Capture the cell that displays the provided text and extract its (x, y) central coordinate. 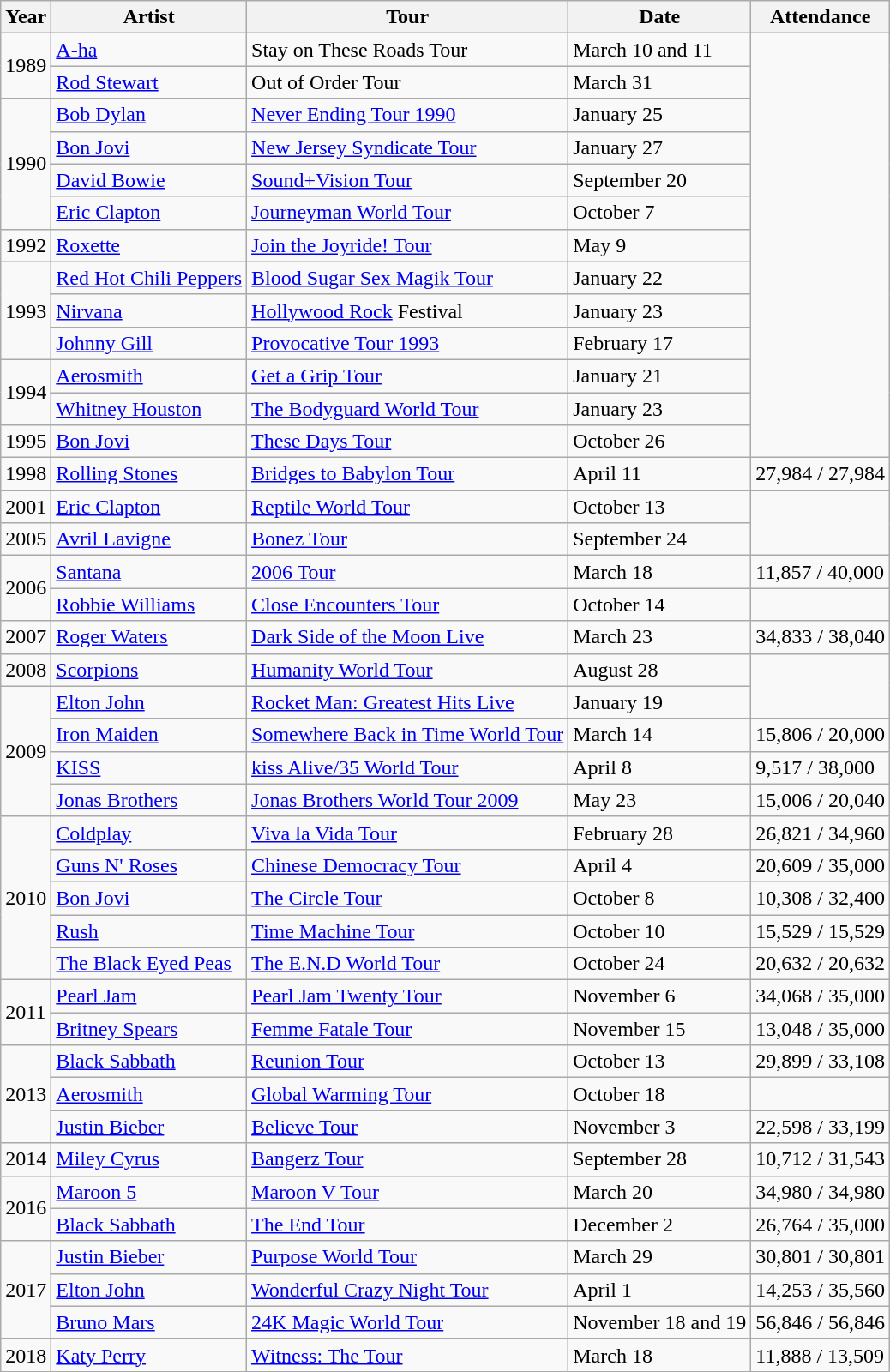
Bob Dylan (149, 115)
March 23 (660, 637)
Guns N' Roses (149, 865)
December 2 (660, 1225)
October 7 (660, 213)
Bruno Mars (149, 1322)
October 26 (660, 442)
Purpose World Tour (408, 1257)
2009 (26, 751)
Artist (149, 17)
August 28 (660, 670)
24K Magic World Tour (408, 1322)
Whitney Houston (149, 409)
Bonez Tour (408, 539)
October 8 (660, 898)
Bangerz Tour (408, 1159)
Red Hot Chili Peppers (149, 278)
The End Tour (408, 1225)
34,980 / 34,980 (821, 1192)
Rolling Stones (149, 474)
David Bowie (149, 180)
15,006 / 20,040 (821, 800)
March 14 (660, 735)
Rocket Man: Greatest Hits Live (408, 702)
Pearl Jam Twenty Tour (408, 996)
Sound+Vision Tour (408, 180)
9,517 / 38,000 (821, 767)
The Bodyguard World Tour (408, 409)
2008 (26, 670)
September 28 (660, 1159)
Femme Fatale Tour (408, 1029)
Santana (149, 572)
October 18 (660, 1094)
2014 (26, 1159)
Stay on These Roads Tour (408, 50)
Reptile World Tour (408, 507)
2011 (26, 1013)
The E.N.D World Tour (408, 964)
1993 (26, 310)
Journeyman World Tour (408, 213)
2005 (26, 539)
1992 (26, 245)
March 10 and 11 (660, 50)
Coldplay (149, 833)
Viva la Vida Tour (408, 833)
Jonas Brothers (149, 800)
2013 (26, 1094)
Humanity World Tour (408, 670)
2001 (26, 507)
The Circle Tour (408, 898)
20,632 / 20,632 (821, 964)
26,764 / 35,000 (821, 1225)
34,068 / 35,000 (821, 996)
October 14 (660, 605)
A-ha (149, 50)
Join the Joyride! Tour (408, 245)
Dark Side of the Moon Live (408, 637)
Witness: The Tour (408, 1355)
1989 (26, 66)
2006 Tour (408, 572)
January 22 (660, 278)
Year (26, 17)
Avril Lavigne (149, 539)
October 10 (660, 930)
Jonas Brothers World Tour 2009 (408, 800)
Somewhere Back in Time World Tour (408, 735)
January 21 (660, 376)
April 11 (660, 474)
Attendance (821, 17)
2006 (26, 588)
2018 (26, 1355)
March 29 (660, 1257)
11,888 / 13,509 (821, 1355)
27,984 / 27,984 (821, 474)
May 23 (660, 800)
15,529 / 15,529 (821, 930)
22,598 / 33,199 (821, 1127)
Nirvana (149, 310)
Pearl Jam (149, 996)
Johnny Gill (149, 343)
2017 (26, 1290)
Iron Maiden (149, 735)
Tour (408, 17)
Time Machine Tour (408, 930)
Hollywood Rock Festival (408, 310)
Provocative Tour 1993 (408, 343)
Bridges to Babylon Tour (408, 474)
2016 (26, 1208)
February 28 (660, 833)
15,806 / 20,000 (821, 735)
29,899 / 33,108 (821, 1062)
Date (660, 17)
January 19 (660, 702)
September 20 (660, 180)
Chinese Democracy Tour (408, 865)
Katy Perry (149, 1355)
These Days Tour (408, 442)
Britney Spears (149, 1029)
20,609 / 35,000 (821, 865)
1990 (26, 164)
26,821 / 34,960 (821, 833)
April 4 (660, 865)
14,253 / 35,560 (821, 1290)
56,846 / 56,846 (821, 1322)
Roger Waters (149, 637)
13,048 / 35,000 (821, 1029)
March 20 (660, 1192)
Believe Tour (408, 1127)
Robbie Williams (149, 605)
Miley Cyrus (149, 1159)
1994 (26, 392)
11,857 / 40,000 (821, 572)
10,712 / 31,543 (821, 1159)
Get a Grip Tour (408, 376)
Never Ending Tour 1990 (408, 115)
30,801 / 30,801 (821, 1257)
Blood Sugar Sex Magik Tour (408, 278)
Roxette (149, 245)
2010 (26, 898)
October 24 (660, 964)
10,308 / 32,400 (821, 898)
March 31 (660, 82)
2007 (26, 637)
April 1 (660, 1290)
Reunion Tour (408, 1062)
November 6 (660, 996)
November 15 (660, 1029)
January 27 (660, 147)
New Jersey Syndicate Tour (408, 147)
Close Encounters Tour (408, 605)
34,833 / 38,040 (821, 637)
Out of Order Tour (408, 82)
Maroon 5 (149, 1192)
Rush (149, 930)
November 18 and 19 (660, 1322)
April 8 (660, 767)
Wonderful Crazy Night Tour (408, 1290)
KISS (149, 767)
Scorpions (149, 670)
The Black Eyed Peas (149, 964)
1998 (26, 474)
Maroon V Tour (408, 1192)
Global Warming Tour (408, 1094)
Rod Stewart (149, 82)
February 17 (660, 343)
kiss Alive/35 World Tour (408, 767)
September 24 (660, 539)
May 9 (660, 245)
November 3 (660, 1127)
January 25 (660, 115)
1995 (26, 442)
